From the cell containing the given text, extract its center point as (x, y) coordinate. 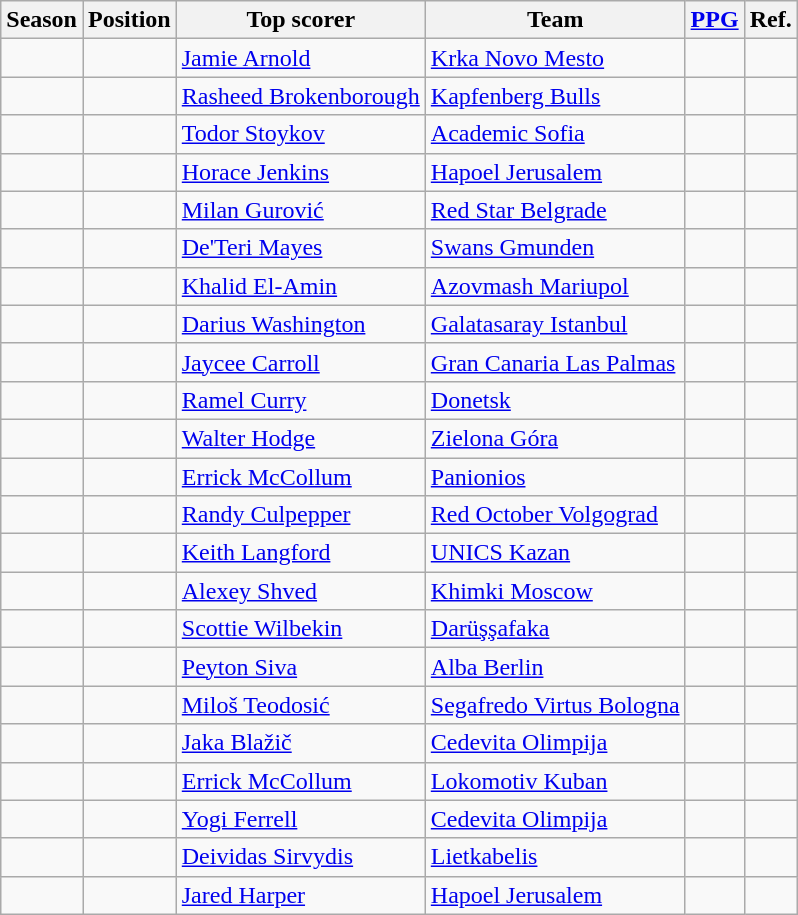
Alba Berlin (555, 667)
Darius Washington (300, 324)
Darüşşafaka (555, 629)
UNICS Kazan (555, 553)
Horace Jenkins (300, 172)
Todor Stoykov (300, 134)
Jaka Blažič (300, 743)
Ref. (770, 20)
Swans Gmunden (555, 248)
Krka Novo Mesto (555, 58)
Ramel Curry (300, 400)
Peyton Siva (300, 667)
Deividas Sirvydis (300, 857)
Jaycee Carroll (300, 362)
Scottie Wilbekin (300, 629)
Kapfenberg Bulls (555, 96)
Academic Sofia (555, 134)
Walter Hodge (300, 438)
Jared Harper (300, 895)
Yogi Ferrell (300, 819)
Lietkabelis (555, 857)
Segafredo Virtus Bologna (555, 705)
Red Star Belgrade (555, 210)
Donetsk (555, 400)
Khimki Moscow (555, 591)
Randy Culpepper (300, 515)
Position (129, 20)
Red October Volgograd (555, 515)
Team (555, 20)
Panionios (555, 477)
Keith Langford (300, 553)
Alexey Shved (300, 591)
Season (42, 20)
De'Teri Mayes (300, 248)
Khalid El-Amin (300, 286)
Top scorer (300, 20)
Zielona Góra (555, 438)
Miloš Teodosić (300, 705)
Rasheed Brokenborough (300, 96)
Milan Gurović (300, 210)
Azovmash Mariupol (555, 286)
Galatasaray Istanbul (555, 324)
Gran Canaria Las Palmas (555, 362)
PPG (714, 20)
Lokomotiv Kuban (555, 781)
Jamie Arnold (300, 58)
